Search for the cell housing the specified text and yield its [X, Y] center coordinate. 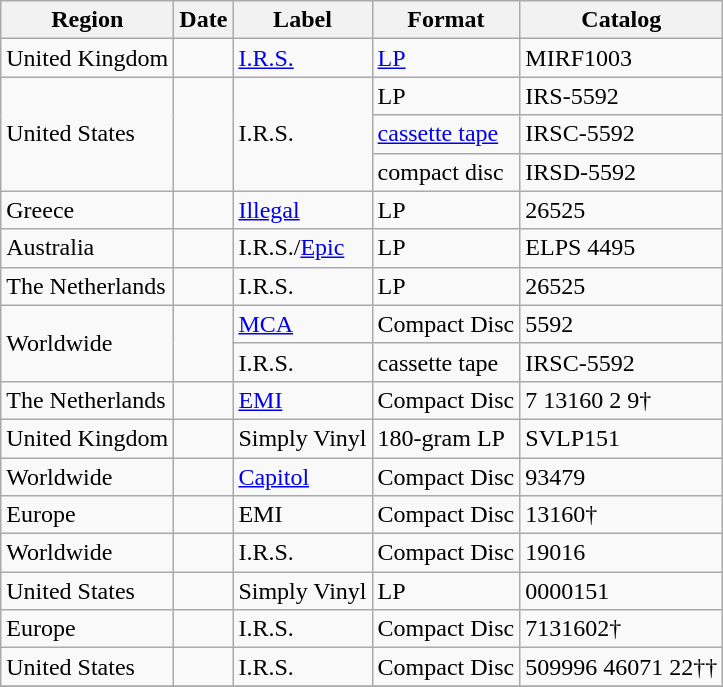
19016 [622, 553]
ELPS 4495 [622, 248]
180-gram LP [446, 438]
Catalog [622, 20]
13160† [622, 515]
5592 [622, 324]
Australia [88, 248]
7131602† [622, 629]
I.R.S./Epic [302, 248]
Capitol [302, 477]
SVLP151 [622, 438]
Format [446, 20]
Illegal [302, 210]
Region [88, 20]
509996 46071 22†† [622, 667]
Label [302, 20]
MCA [302, 324]
Date [204, 20]
7 13160 2 9† [622, 400]
93479 [622, 477]
compact disc [446, 172]
IRSD-5592 [622, 172]
MIRF1003 [622, 58]
0000151 [622, 591]
IRS-5592 [622, 96]
Greece [88, 210]
